Output the (x, y) coordinate of the center of the cell containing the given text.  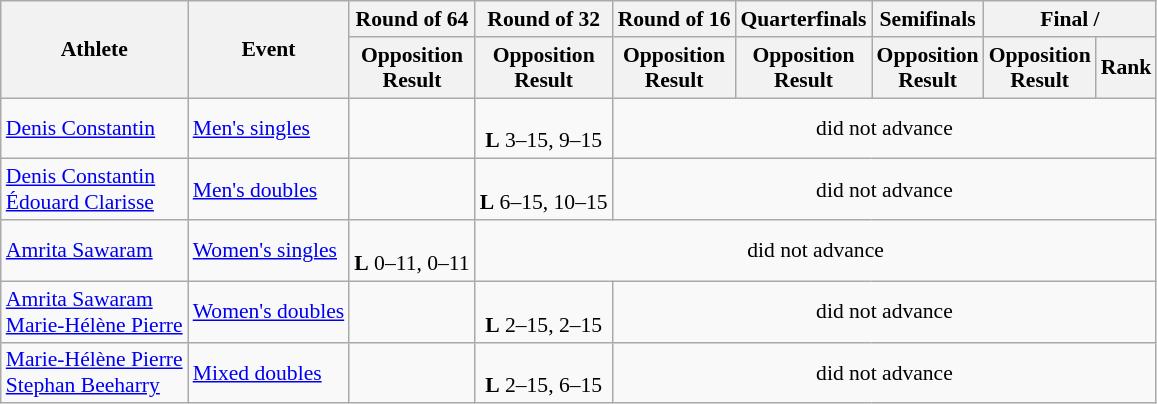
Rank (1126, 68)
Amrita Sawaram (94, 250)
L 0–11, 0–11 (412, 250)
Amrita SawaramMarie-Hélène Pierre (94, 312)
Denis ConstantinÉdouard Clarisse (94, 190)
Round of 32 (544, 19)
Final / (1070, 19)
Men's doubles (269, 190)
Men's singles (269, 128)
Mixed doubles (269, 372)
Women's singles (269, 250)
L 2–15, 2–15 (544, 312)
L 6–15, 10–15 (544, 190)
Marie-Hélène PierreStephan Beeharry (94, 372)
Event (269, 50)
Athlete (94, 50)
L 2–15, 6–15 (544, 372)
L 3–15, 9–15 (544, 128)
Round of 16 (674, 19)
Denis Constantin (94, 128)
Semifinals (928, 19)
Women's doubles (269, 312)
Round of 64 (412, 19)
Quarterfinals (803, 19)
